Return the [x, y] coordinate for the center point of the cell that contains the specified text.  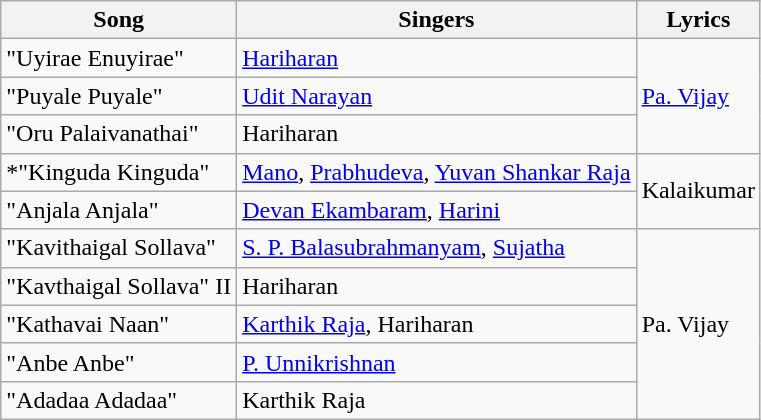
"Kavthaigal Sollava" II [119, 286]
Udit Narayan [436, 96]
Song [119, 20]
Kalaikumar [698, 191]
"Anbe Anbe" [119, 362]
"Kathavai Naan" [119, 324]
Lyrics [698, 20]
"Uyirae Enuyirae" [119, 58]
S. P. Balasubrahmanyam, Sujatha [436, 248]
"Oru Palaivanathai" [119, 134]
P. Unnikrishnan [436, 362]
Mano, Prabhudeva, Yuvan Shankar Raja [436, 172]
"Puyale Puyale" [119, 96]
"Kavithaigal Sollava" [119, 248]
Karthik Raja [436, 400]
Karthik Raja, Hariharan [436, 324]
*"Kinguda Kinguda" [119, 172]
"Anjala Anjala" [119, 210]
"Adadaa Adadaa" [119, 400]
Singers [436, 20]
Devan Ekambaram, Harini [436, 210]
